From the cell containing the given text, extract its center point as [x, y] coordinate. 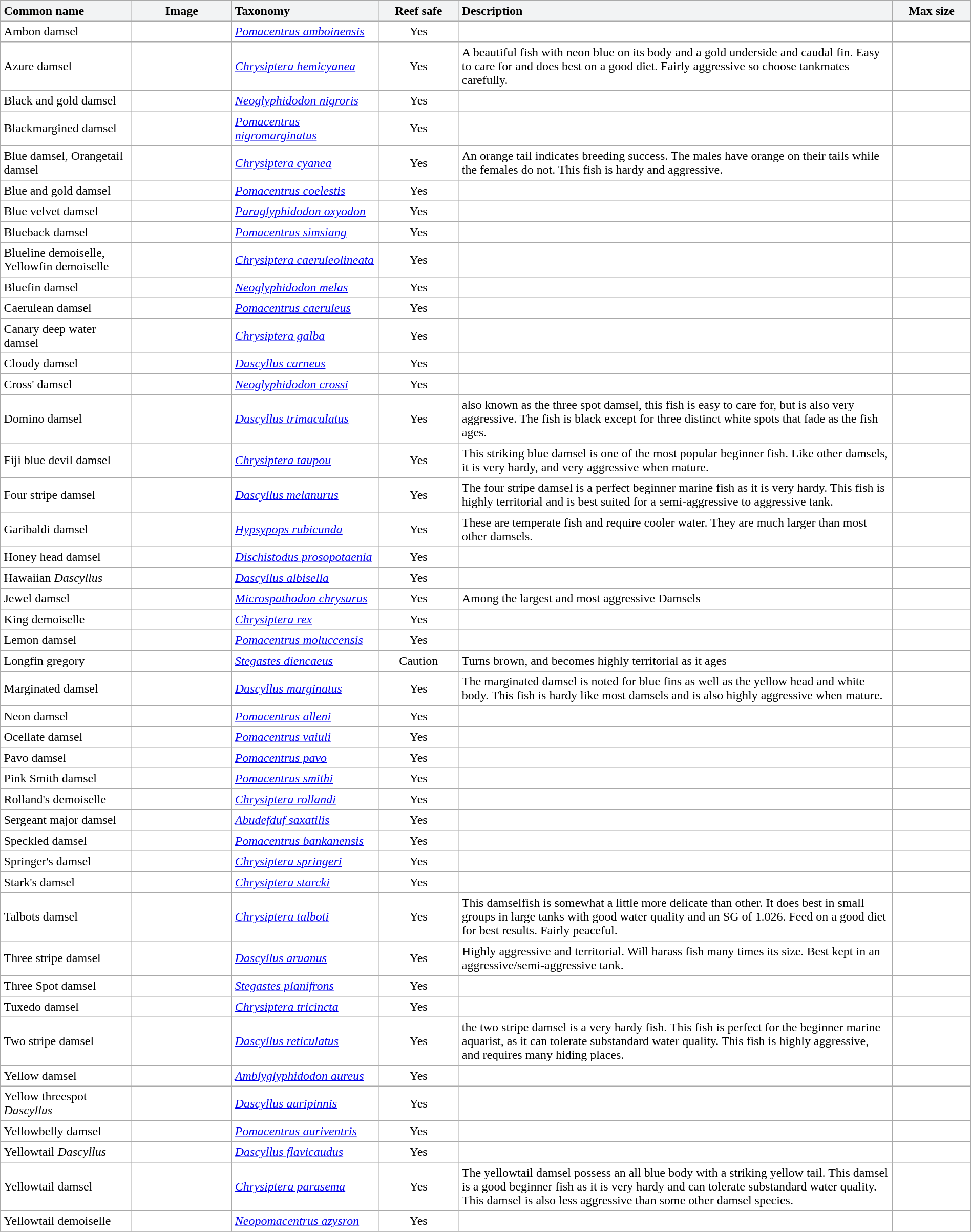
Pomacentrus alleni [305, 716]
Pomacentrus coelestis [305, 191]
Hypsypops rubicunda [305, 530]
Common name [67, 11]
Turns brown, and becomes highly territorial as it ages [676, 661]
Chrysiptera tricincta [305, 1007]
Chrysiptera taupou [305, 461]
Pomacentrus bankanensis [305, 841]
Image [182, 11]
Fiji blue devil damsel [67, 461]
Chrysiptera talboti [305, 916]
These are temperate fish and require cooler water. They are much larger than most other damsels. [676, 530]
Taxonomy [305, 11]
Dascyllus aruanus [305, 958]
Black and gold damsel [67, 100]
Abudefduf saxatilis [305, 820]
Three Spot damsel [67, 986]
Reef safe [418, 11]
Max size [932, 11]
Yellowtail damsel [67, 1186]
This striking blue damsel is one of the most popular beginner fish. Like other damsels, it is very hardy, and very aggressive when mature. [676, 461]
Chrysiptera hemicyanea [305, 66]
Pavo damsel [67, 758]
Dascyllus trimaculatus [305, 419]
Pomacentrus smithi [305, 778]
Sergeant major damsel [67, 820]
Chrysiptera caeruleolineata [305, 260]
Pomacentrus caeruleus [305, 308]
Pomacentrus moluccensis [305, 640]
Chrysiptera rex [305, 619]
Pink Smith damsel [67, 778]
Rolland's demoiselle [67, 799]
Description [676, 11]
Canary deep water damsel [67, 336]
Blueline demoiselle, Yellowfin demoiselle [67, 260]
Dascyllus marginatus [305, 688]
Chrysiptera parasema [305, 1186]
Chrysiptera starcki [305, 882]
Yellow damsel [67, 1076]
Speckled damsel [67, 841]
Longfin gregory [67, 661]
Dascyllus carneus [305, 363]
Stark's damsel [67, 882]
Paraglyphidodon oxyodon [305, 211]
Chrysiptera rollandi [305, 799]
Dascyllus auripinnis [305, 1103]
Neon damsel [67, 716]
Among the largest and most aggressive Damsels [676, 598]
Caerulean damsel [67, 308]
Dascyllus albisella [305, 578]
Pomacentrus amboinensis [305, 31]
Dascyllus flavicaudus [305, 1152]
Domino damsel [67, 419]
Yellowtail demoiselle [67, 1221]
Pomacentrus auriventris [305, 1131]
Dascyllus reticulatus [305, 1041]
Chrysiptera galba [305, 336]
Ocellate damsel [67, 737]
Stegastes planifrons [305, 986]
Two stripe damsel [67, 1041]
Pomacentrus nigromarginatus [305, 129]
Blue damsel, Orangetail damsel [67, 163]
Springer's damsel [67, 861]
Amblyglyphidodon aureus [305, 1076]
Stegastes diencaeus [305, 661]
Jewel damsel [67, 598]
Chrysiptera cyanea [305, 163]
Neopomacentrus azysron [305, 1221]
Yellowtail Dascyllus [67, 1152]
Microspathodon chrysurus [305, 598]
Pomacentrus simsiang [305, 232]
Lemon damsel [67, 640]
Caution [418, 661]
King demoiselle [67, 619]
Four stripe damsel [67, 495]
Dascyllus melanurus [305, 495]
Cross' damsel [67, 384]
Chrysiptera springeri [305, 861]
Blue velvet damsel [67, 211]
Neoglyphidodon nigroris [305, 100]
Pomacentrus vaiuli [305, 737]
Blue and gold damsel [67, 191]
Ambon damsel [67, 31]
Yellowbelly damsel [67, 1131]
Pomacentrus pavo [305, 758]
Garibaldi damsel [67, 530]
Yellow threespot Dascyllus [67, 1103]
Hawaiian Dascyllus [67, 578]
Blueback damsel [67, 232]
Marginated damsel [67, 688]
Talbots damsel [67, 916]
Neoglyphidodon crossi [305, 384]
Three stripe damsel [67, 958]
Tuxedo damsel [67, 1007]
An orange tail indicates breeding success. The males have orange on their tails while the females do not. This fish is hardy and aggressive. [676, 163]
Honey head damsel [67, 557]
Azure damsel [67, 66]
Bluefin damsel [67, 287]
Neoglyphidodon melas [305, 287]
Blackmargined damsel [67, 129]
Cloudy damsel [67, 363]
Highly aggressive and territorial. Will harass fish many times its size. Best kept in an aggressive/semi-aggressive tank. [676, 958]
Dischistodus prosopotaenia [305, 557]
